From the cell containing the given text, extract its center point as [X, Y] coordinate. 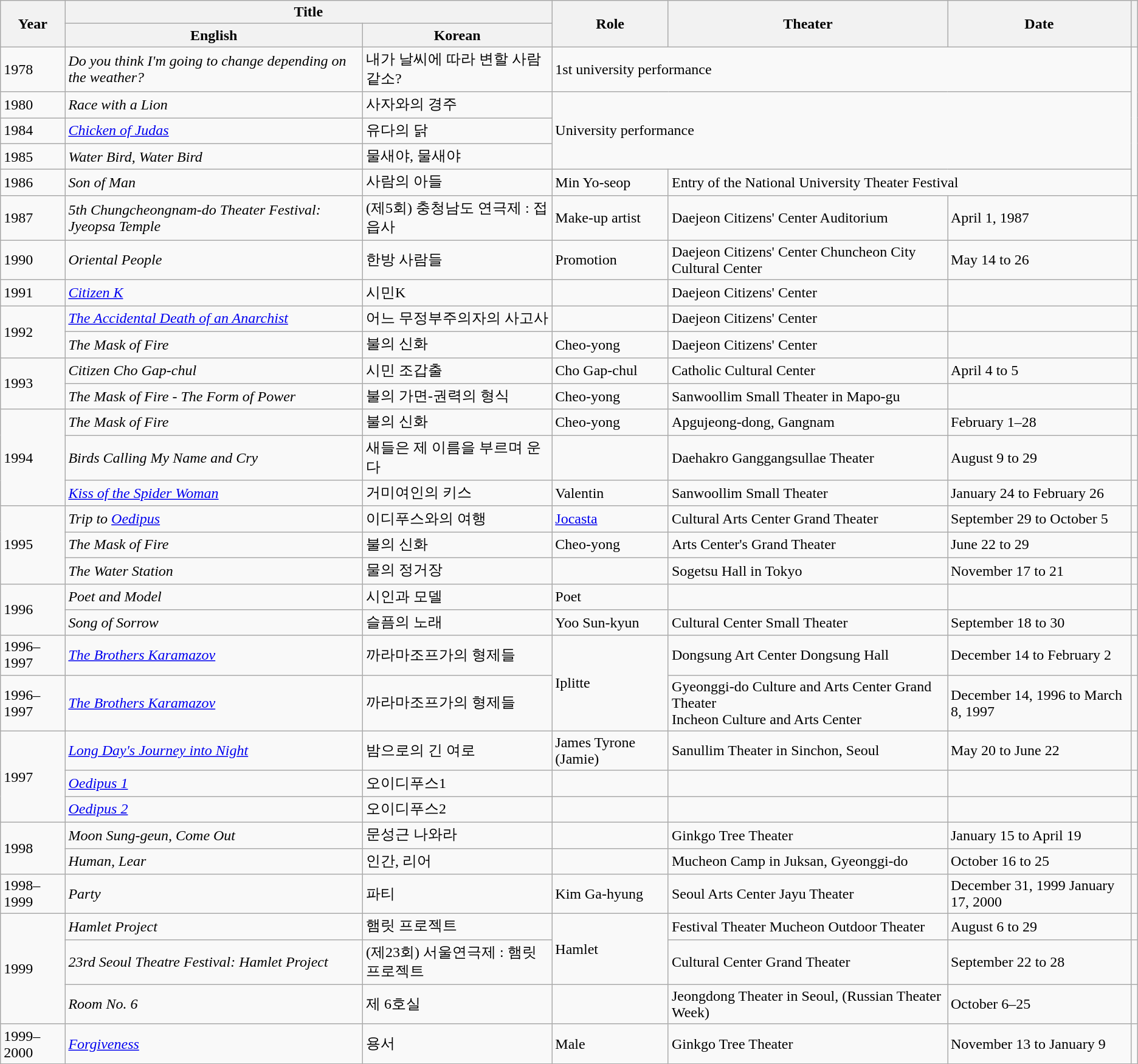
Cultural Center Small Theater [807, 623]
23rd Seoul Theatre Festival: Hamlet Project [214, 962]
Sogetsu Hall in Tokyo [807, 570]
June 22 to 29 [1039, 545]
물의 정거장 [457, 570]
시민K [457, 293]
Valentin [610, 494]
물새야, 물새야 [457, 157]
오이디푸스2 [457, 810]
Title [309, 12]
1998 [33, 848]
유다의 닭 [457, 131]
1990 [33, 260]
August 9 to 29 [1039, 458]
(제23회) 서울연극제 : 햄릿 프로젝트 [457, 962]
1999 [33, 969]
Chicken of Judas [214, 131]
Make-up artist [610, 218]
1986 [33, 182]
James Tyrone (Jamie) [610, 750]
September 18 to 30 [1039, 623]
사자와의 경주 [457, 105]
Moon Sung-geun, Come Out [214, 835]
Festival Theater Mucheon Outdoor Theater [807, 927]
Poet and Model [214, 597]
1992 [33, 332]
1993 [33, 383]
Citizen Cho Gap-chul [214, 371]
1984 [33, 131]
The Water Station [214, 570]
사람의 아들 [457, 182]
밤으로의 긴 여로 [457, 750]
January 15 to April 19 [1039, 835]
Yoo Sun-kyun [610, 623]
Son of Man [214, 182]
Cultural Arts Center Grand Theater [807, 519]
Poet [610, 597]
February 1–28 [1039, 422]
Year [33, 24]
Theater [807, 24]
새들은 제 이름을 부르며 운다 [457, 458]
Mucheon Camp in Juksan, Gyeonggi-do [807, 861]
시인과 모델 [457, 597]
May 14 to 26 [1039, 260]
Sanullim Theater in Sinchon, Seoul [807, 750]
제 6호실 [457, 1004]
Daejeon Citizens' Center Chuncheon City Cultural Center [807, 260]
English [214, 35]
Long Day's Journey into Night [214, 750]
Daehakro Ganggangsullae Theater [807, 458]
Catholic Cultural Center [807, 371]
Cho Gap-chul [610, 371]
August 6 to 29 [1039, 927]
University performance [841, 131]
5th Chungcheongnam-do Theater Festival: Jyeopsa Temple [214, 218]
1980 [33, 105]
Hamlet Project [214, 927]
Male [610, 1043]
Arts Center's Grand Theater [807, 545]
The Mask of Fire - The Form of Power [214, 396]
1st university performance [841, 69]
Dongsung Art Center Dongsung Hall [807, 655]
오이디푸스1 [457, 783]
(제5회) 충청남도 연극제 : 접읍사 [457, 218]
Promotion [610, 260]
Race with a Lion [214, 105]
Kim Ga-hyung [610, 894]
Korean [457, 35]
1998–1999 [33, 894]
Hamlet [610, 950]
Forgiveness [214, 1043]
1987 [33, 218]
이디푸스와의 여행 [457, 519]
Iplitte [610, 683]
Oedipus 1 [214, 783]
Oriental People [214, 260]
December 14, 1996 to March 8, 1997 [1039, 703]
April 1, 1987 [1039, 218]
Role [610, 24]
January 24 to February 26 [1039, 494]
Seoul Arts Center Jayu Theater [807, 894]
거미여인의 키스 [457, 494]
1999–2000 [33, 1043]
1978 [33, 69]
Party [214, 894]
어느 무정부주의자의 사고사 [457, 319]
불의 가면-권력의 형식 [457, 396]
Kiss of the Spider Woman [214, 494]
Citizen K [214, 293]
1994 [33, 457]
햄릿 프로젝트 [457, 927]
1997 [33, 776]
Human, Lear [214, 861]
September 29 to October 5 [1039, 519]
한방 사람들 [457, 260]
Date [1039, 24]
December 14 to February 2 [1039, 655]
April 4 to 5 [1039, 371]
1996 [33, 609]
Sanwoollim Small Theater in Mapo-gu [807, 396]
Oedipus 2 [214, 810]
Cultural Center Grand Theater [807, 962]
Room No. 6 [214, 1004]
파티 [457, 894]
October 6–25 [1039, 1004]
May 20 to June 22 [1039, 750]
슬픔의 노래 [457, 623]
October 16 to 25 [1039, 861]
Jeongdong Theater in Seoul, (Russian Theater Week) [807, 1004]
용서 [457, 1043]
문성근 나와라 [457, 835]
Song of Sorrow [214, 623]
1991 [33, 293]
Gyeonggi-do Culture and Arts Center Grand TheaterIncheon Culture and Arts Center [807, 703]
내가 날씨에 따라 변할 사람 같소? [457, 69]
December 31, 1999 January 17, 2000 [1039, 894]
Trip to Oedipus [214, 519]
Sanwoollim Small Theater [807, 494]
The Accidental Death of an Anarchist [214, 319]
1995 [33, 545]
시민 조갑출 [457, 371]
November 17 to 21 [1039, 570]
Birds Calling My Name and Cry [214, 458]
인간, 리어 [457, 861]
Apgujeong-dong, Gangnam [807, 422]
Do you think I'm going to change depending on the weather? [214, 69]
Entry of the National University Theater Festival [900, 182]
Water Bird, Water Bird [214, 157]
November 13 to January 9 [1039, 1043]
1985 [33, 157]
Jocasta [610, 519]
September 22 to 28 [1039, 962]
Min Yo-seop [610, 182]
Daejeon Citizens' Center Auditorium [807, 218]
